Return (x, y) of the center of cell containing provided text 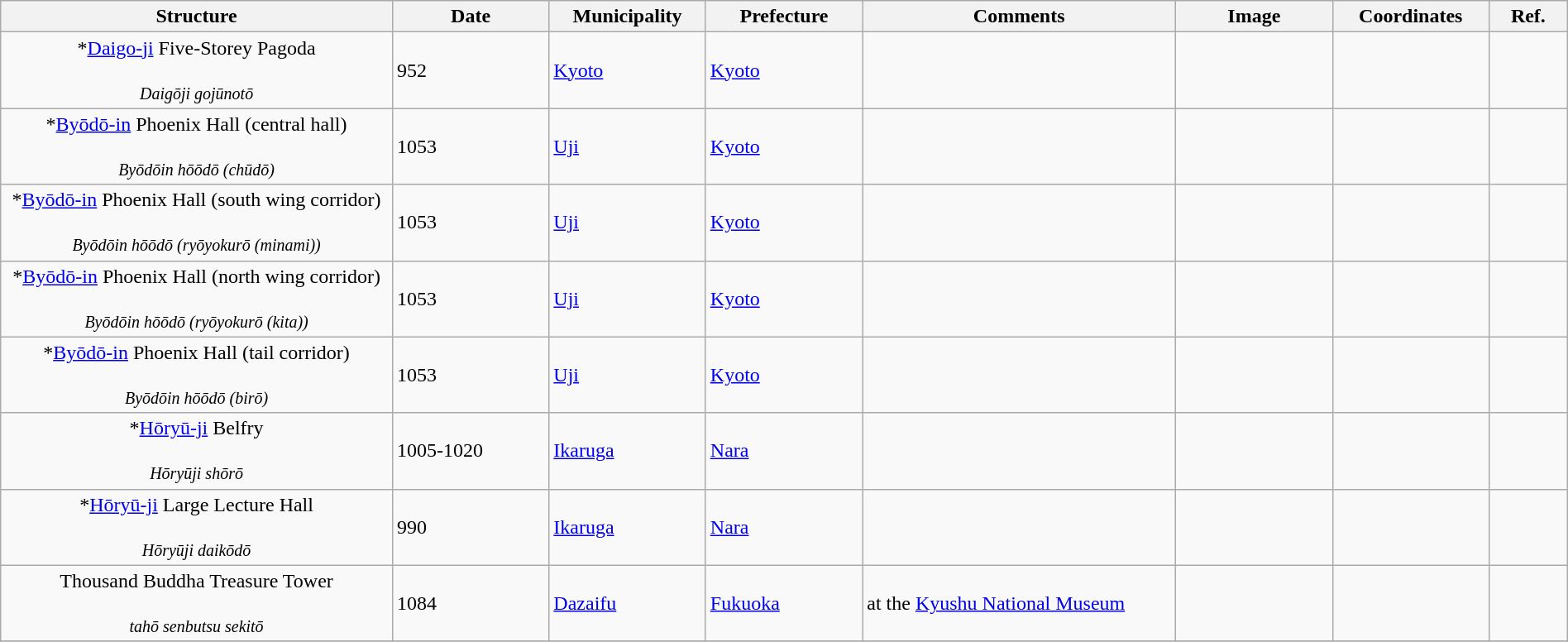
*Daigo-ji Five-Storey PagodaDaigōji gojūnotō (197, 70)
Ref. (1528, 17)
952 (470, 70)
Fukuoka (784, 603)
1005-1020 (470, 451)
Structure (197, 17)
*Byōdō-in Phoenix Hall (central hall)Byōdōin hōōdō (chūdō) (197, 146)
Municipality (627, 17)
*Hōryū-ji BelfryHōryūji shōrō (197, 451)
Dazaifu (627, 603)
Thousand Buddha Treasure Towertahō senbutsu sekitō (197, 603)
Comments (1019, 17)
Image (1254, 17)
Prefecture (784, 17)
Date (470, 17)
1084 (470, 603)
Coordinates (1411, 17)
*Byōdō-in Phoenix Hall (south wing corridor)Byōdōin hōōdō (ryōyokurō (minami)) (197, 223)
990 (470, 527)
*Byōdō-in Phoenix Hall (north wing corridor)Byōdōin hōōdō (ryōyokurō (kita)) (197, 299)
at the Kyushu National Museum (1019, 603)
*Byōdō-in Phoenix Hall (tail corridor)Byōdōin hōōdō (birō) (197, 375)
*Hōryū-ji Large Lecture HallHōryūji daikōdō (197, 527)
